Return [x, y] of the center of cell containing provided text 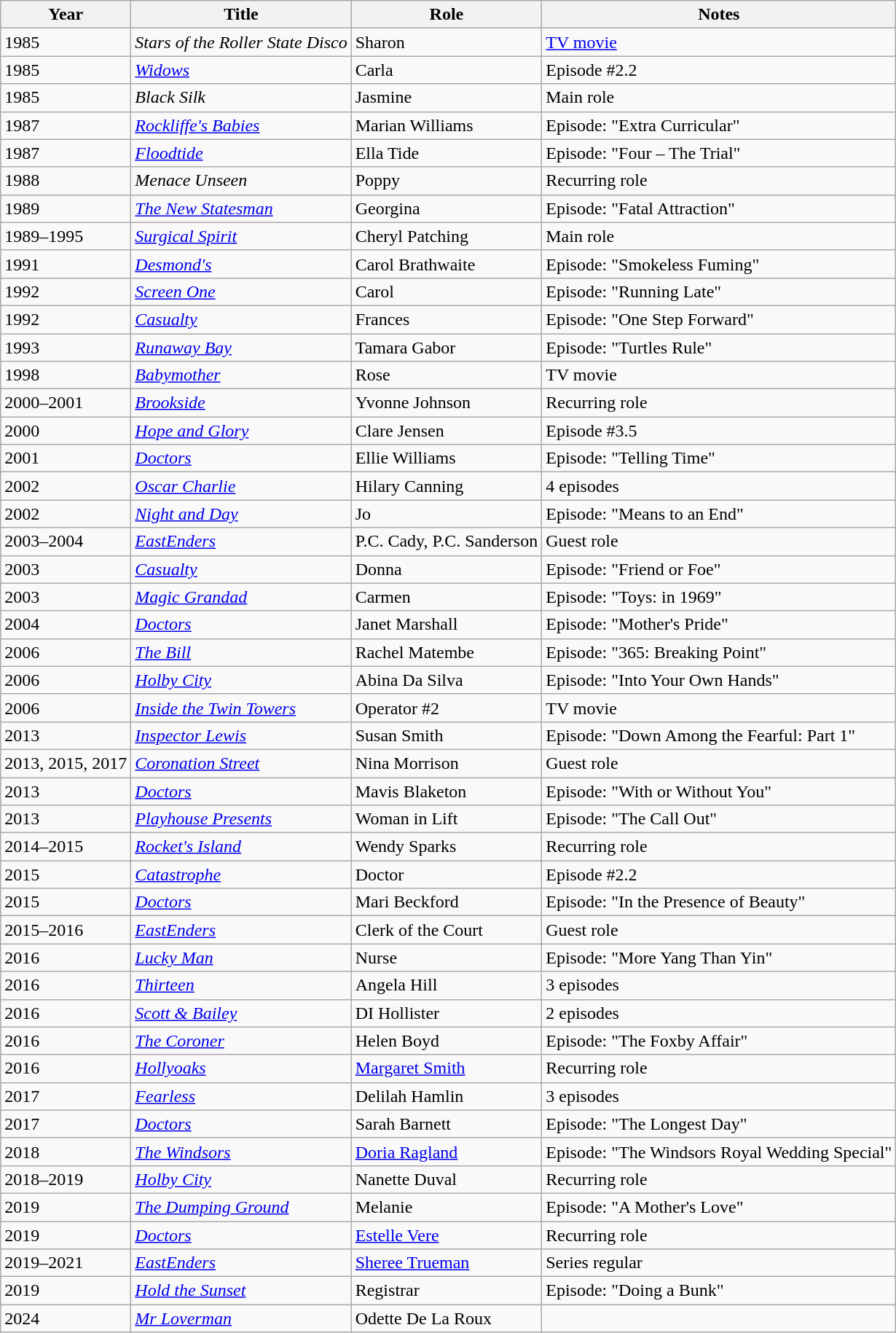
Angela Hill [447, 985]
Estelle Vere [447, 1235]
Episode: "Smokeless Fuming" [719, 264]
Janet Marshall [447, 625]
Series regular [719, 1263]
Episode #3.5 [719, 431]
Floodtide [241, 153]
2018 [66, 1152]
Clerk of the Court [447, 930]
Hope and Glory [241, 431]
Episode: "The Windsors Royal Wedding Special" [719, 1152]
Helen Boyd [447, 1041]
Melanie [447, 1207]
Operator #2 [447, 708]
2001 [66, 458]
Black Silk [241, 98]
Episode: "A Mother's Love" [719, 1207]
Episode: "Doing a Bunk" [719, 1291]
Nanette Duval [447, 1179]
Carol [447, 292]
Clare Jensen [447, 431]
Babymother [241, 375]
Jasmine [447, 98]
DI Hollister [447, 1013]
Menace Unseen [241, 181]
Frances [447, 319]
2014–2015 [66, 847]
Episode: "Telling Time" [719, 458]
Playhouse Presents [241, 819]
Screen One [241, 292]
Night and Day [241, 514]
4 episodes [719, 486]
Brookside [241, 403]
Magic Grandad [241, 597]
Hold the Sunset [241, 1291]
2003–2004 [66, 542]
Year [66, 15]
2013, 2015, 2017 [66, 763]
Mari Beckford [447, 902]
Episode: "The Call Out" [719, 819]
Tamara Gabor [447, 348]
Carla [447, 70]
Inside the Twin Towers [241, 708]
The Windsors [241, 1152]
Mr Loverman [241, 1318]
Episode: "365: Breaking Point" [719, 652]
2 episodes [719, 1013]
Episode: "With or Without You" [719, 791]
Nurse [447, 958]
1991 [66, 264]
2019–2021 [66, 1263]
Poppy [447, 181]
Notes [719, 15]
Scott & Bailey [241, 1013]
Ella Tide [447, 153]
The New Statesman [241, 208]
Catastrophe [241, 875]
Widows [241, 70]
2018–2019 [66, 1179]
Donna [447, 569]
Fearless [241, 1096]
Desmond's [241, 264]
Stars of the Roller State Disco [241, 42]
Margaret Smith [447, 1068]
1989–1995 [66, 236]
Doctor [447, 875]
Carmen [447, 597]
Thirteen [241, 985]
Carol Brathwaite [447, 264]
Episode: "Toys: in 1969" [719, 597]
2004 [66, 625]
Rachel Matembe [447, 652]
2000 [66, 431]
Jo [447, 514]
Episode: "The Foxby Affair" [719, 1041]
Episode: "Extra Curricular" [719, 125]
2015–2016 [66, 930]
Hilary Canning [447, 486]
Sheree Trueman [447, 1263]
Episode: "The Longest Day" [719, 1124]
Oscar Charlie [241, 486]
Episode: "Mother's Pride" [719, 625]
Episode: "Means to an End" [719, 514]
Rocket's Island [241, 847]
Odette De La Roux [447, 1318]
Woman in Lift [447, 819]
1989 [66, 208]
Rockliffe's Babies [241, 125]
1993 [66, 348]
Episode: "Down Among the Fearful: Part 1" [719, 735]
Susan Smith [447, 735]
1998 [66, 375]
Registrar [447, 1291]
The Coroner [241, 1041]
Episode: "Friend or Foe" [719, 569]
Episode: "More Yang Than Yin" [719, 958]
Abina Da Silva [447, 680]
Episode: "One Step Forward" [719, 319]
Title [241, 15]
2024 [66, 1318]
The Dumping Ground [241, 1207]
P.C. Cady, P.C. Sanderson [447, 542]
Rose [447, 375]
Sharon [447, 42]
Episode: "Into Your Own Hands" [719, 680]
Sarah Barnett [447, 1124]
Mavis Blaketon [447, 791]
Cheryl Patching [447, 236]
Role [447, 15]
Surgical Spirit [241, 236]
Nina Morrison [447, 763]
Coronation Street [241, 763]
Inspector Lewis [241, 735]
2000–2001 [66, 403]
Episode: "Fatal Attraction" [719, 208]
Episode: "In the Presence of Beauty" [719, 902]
1988 [66, 181]
Episode: "Four – The Trial" [719, 153]
Runaway Bay [241, 348]
Doria Ragland [447, 1152]
Hollyoaks [241, 1068]
Ellie Williams [447, 458]
Episode: "Running Late" [719, 292]
Yvonne Johnson [447, 403]
Lucky Man [241, 958]
Marian Williams [447, 125]
Wendy Sparks [447, 847]
Delilah Hamlin [447, 1096]
The Bill [241, 652]
Georgina [447, 208]
Episode: "Turtles Rule" [719, 348]
